Find where the given text appears and provide that cell's center as [X, Y] coordinate. 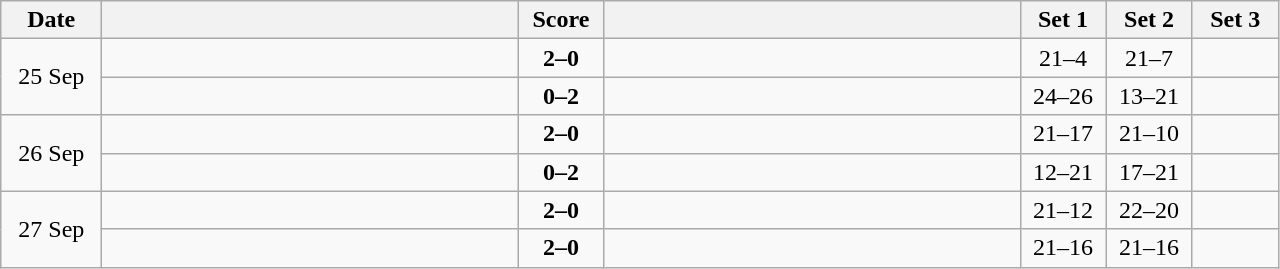
21–4 [1063, 58]
21–7 [1149, 58]
Set 2 [1149, 20]
21–10 [1149, 134]
Date [52, 20]
26 Sep [52, 153]
17–21 [1149, 172]
22–20 [1149, 210]
Set 1 [1063, 20]
Score [561, 20]
12–21 [1063, 172]
24–26 [1063, 96]
27 Sep [52, 229]
25 Sep [52, 77]
Set 3 [1235, 20]
21–17 [1063, 134]
21–12 [1063, 210]
13–21 [1149, 96]
